From the cell containing the given text, extract its center point as [X, Y] coordinate. 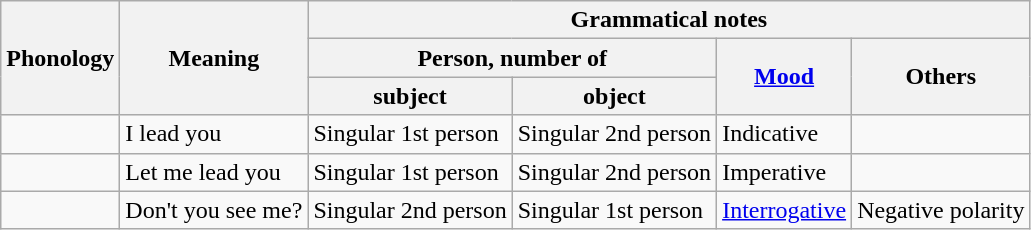
I lead you [214, 134]
Meaning [214, 58]
Negative polarity [941, 210]
object [614, 96]
Grammatical notes [669, 20]
Interrogative [784, 210]
Phonology [60, 58]
Mood [784, 77]
Others [941, 77]
Let me lead you [214, 172]
Imperative [784, 172]
subject [410, 96]
Don't you see me? [214, 210]
Indicative [784, 134]
Person, number of [512, 58]
